Search for the cell housing the specified text and yield its [X, Y] center coordinate. 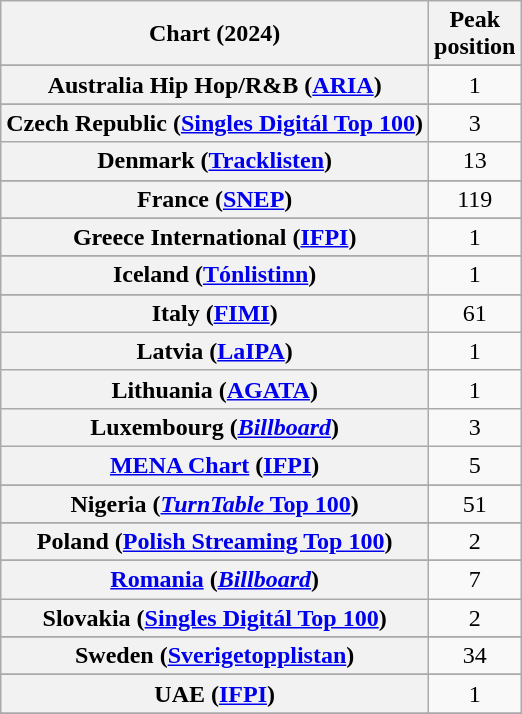
Nigeria (TurnTable Top 100) [215, 503]
13 [475, 161]
MENA Chart (IFPI) [215, 465]
Denmark (Tracklisten) [215, 161]
France (SNEP) [215, 199]
Sweden (Sverigetopplistan) [215, 656]
Luxembourg (Billboard) [215, 427]
Latvia (LaIPA) [215, 351]
Peakposition [475, 34]
Czech Republic (Singles Digitál Top 100) [215, 123]
UAE (IFPI) [215, 694]
Italy (FIMI) [215, 313]
61 [475, 313]
Iceland (Tónlistinn) [215, 275]
Chart (2024) [215, 34]
5 [475, 465]
Romania (Billboard) [215, 580]
Poland (Polish Streaming Top 100) [215, 542]
Slovakia (Singles Digitál Top 100) [215, 618]
51 [475, 503]
Lithuania (AGATA) [215, 389]
34 [475, 656]
Greece International (IFPI) [215, 237]
7 [475, 580]
Australia Hip Hop/R&B (ARIA) [215, 85]
119 [475, 199]
